Search for the cell housing the specified text and yield its (x, y) center coordinate. 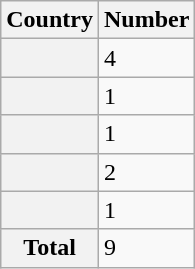
Total (50, 248)
9 (146, 248)
4 (146, 58)
2 (146, 172)
Number (146, 20)
Country (50, 20)
